Extract the [x, y] coordinate from the center of the cell holding the provided text.  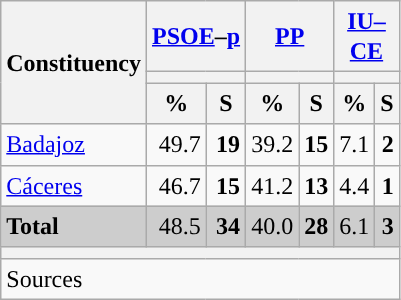
48.5 [176, 226]
1 [387, 186]
Cáceres [74, 186]
40.0 [272, 226]
Constituency [74, 62]
4.4 [354, 186]
IU–CE [366, 36]
2 [387, 144]
7.1 [354, 144]
PP [290, 36]
3 [387, 226]
39.2 [272, 144]
46.7 [176, 186]
28 [316, 226]
34 [226, 226]
Badajoz [74, 144]
6.1 [354, 226]
41.2 [272, 186]
PSOE–p [196, 36]
49.7 [176, 144]
Sources [200, 278]
Total [74, 226]
19 [226, 144]
13 [316, 186]
